Locate the cell with the specified text and output its [x, y] center coordinate. 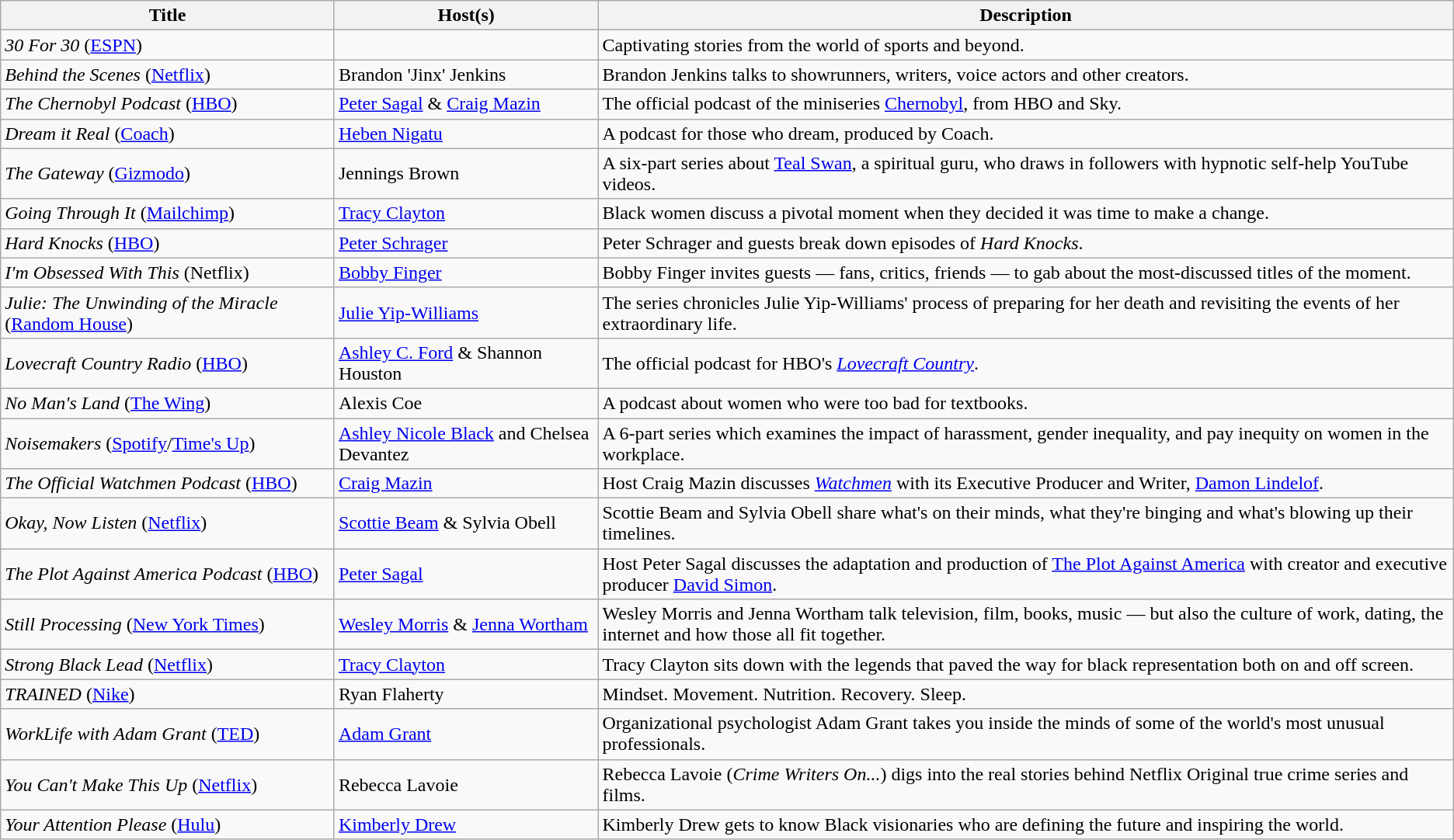
Black women discuss a pivotal moment when they decided it was time to make a change. [1025, 213]
Adam Grant [466, 734]
Tracy Clayton sits down with the legends that paved the way for black representation both on and off screen. [1025, 665]
Brandon 'Jinx' Jenkins [466, 75]
Still Processing (New York Times) [168, 624]
Scottie Beam & Sylvia Obell [466, 523]
Heben Nigatu [466, 134]
Host(s) [466, 16]
I'm Obsessed With This (Netflix) [168, 272]
Craig Mazin [466, 484]
Brandon Jenkins talks to showrunners, writers, voice actors and other creators. [1025, 75]
The Gateway (Gizmodo) [168, 174]
The Official Watchmen Podcast (HBO) [168, 484]
Noisemakers (Spotify/Time's Up) [168, 443]
Ryan Flaherty [466, 694]
Julie: The Unwinding of the Miracle (Random House) [168, 312]
Bobby Finger [466, 272]
Captivating stories from the world of sports and beyond. [1025, 45]
Wesley Morris & Jenna Wortham [466, 624]
TRAINED (Nike) [168, 694]
Peter Schrager [466, 243]
Dream it Real (Coach) [168, 134]
Strong Black Lead (Netflix) [168, 665]
You Can't Make This Up (Netflix) [168, 784]
Peter Sagal & Craig Mazin [466, 104]
Host Craig Mazin discusses Watchmen with its Executive Producer and Writer, Damon Lindelof. [1025, 484]
Description [1025, 16]
Hard Knocks (HBO) [168, 243]
Rebecca Lavoie [466, 784]
Going Through It (Mailchimp) [168, 213]
Bobby Finger invites guests — fans, critics, friends — to gab about the most-discussed titles of the moment. [1025, 272]
The official podcast for HBO's Lovecraft Country. [1025, 363]
Kimberly Drew [466, 824]
Title [168, 16]
Okay, Now Listen (Netflix) [168, 523]
Scottie Beam and Sylvia Obell share what's on their minds, what they're binging and what's blowing up their timelines. [1025, 523]
Mindset. Movement. Nutrition. Recovery. Sleep. [1025, 694]
Host Peter Sagal discusses the adaptation and production of The Plot Against America with creator and executive producer David Simon. [1025, 574]
Ashley Nicole Black and Chelsea Devantez [466, 443]
Jennings Brown [466, 174]
The series chronicles Julie Yip-Williams' process of preparing for her death and revisiting the events of her extraordinary life. [1025, 312]
A podcast for those who dream, produced by Coach. [1025, 134]
No Man's Land (The Wing) [168, 403]
Peter Schrager and guests break down episodes of Hard Knocks. [1025, 243]
Alexis Coe [466, 403]
Organizational psychologist Adam Grant takes you inside the minds of some of the world's most unusual professionals. [1025, 734]
The Chernobyl Podcast (HBO) [168, 104]
A six-part series about Teal Swan, a spiritual guru, who draws in followers with hypnotic self-help YouTube videos. [1025, 174]
Peter Sagal [466, 574]
A 6-part series which examines the impact of harassment, gender inequality, and pay inequity on women in the workplace. [1025, 443]
Your Attention Please (Hulu) [168, 824]
Behind the Scenes (Netflix) [168, 75]
30 For 30 (ESPN) [168, 45]
The Plot Against America Podcast (HBO) [168, 574]
Rebecca Lavoie (Crime Writers On...) digs into the real stories behind Netflix Original true crime series and films. [1025, 784]
A podcast about women who were too bad for textbooks. [1025, 403]
WorkLife with Adam Grant (TED) [168, 734]
The official podcast of the miniseries Chernobyl, from HBO and Sky. [1025, 104]
Julie Yip-Williams [466, 312]
Lovecraft Country Radio (HBO) [168, 363]
Kimberly Drew gets to know Black visionaries who are defining the future and inspiring the world. [1025, 824]
Ashley C. Ford & Shannon Houston [466, 363]
